Determine the (X, Y) coordinate at the center of the cell enclosing the given text.  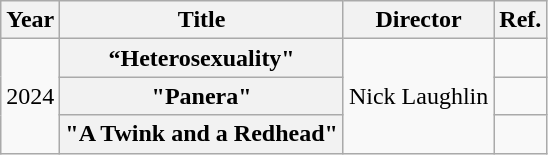
"A Twink and a Redhead" (202, 134)
2024 (30, 96)
Ref. (520, 20)
"Panera" (202, 96)
Director (418, 20)
“Heterosexuality" (202, 58)
Year (30, 20)
Title (202, 20)
Nick Laughlin (418, 96)
